Extract the (X, Y) coordinate from the center of the cell holding the provided text.  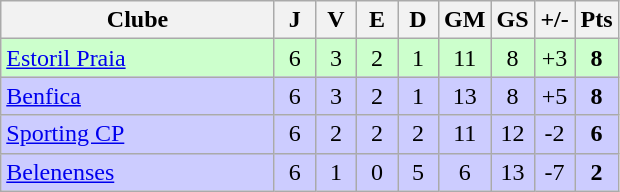
Belenenses (138, 172)
V (336, 20)
Clube (138, 20)
Estoril Praia (138, 58)
+5 (554, 96)
Sporting CP (138, 134)
12 (512, 134)
J (294, 20)
GS (512, 20)
Benfica (138, 96)
GM (465, 20)
+3 (554, 58)
E (376, 20)
+/- (554, 20)
5 (418, 172)
0 (376, 172)
Pts (596, 20)
D (418, 20)
-7 (554, 172)
-2 (554, 134)
